Identify which cell holds the provided text, then report its (x, y) central coordinate. 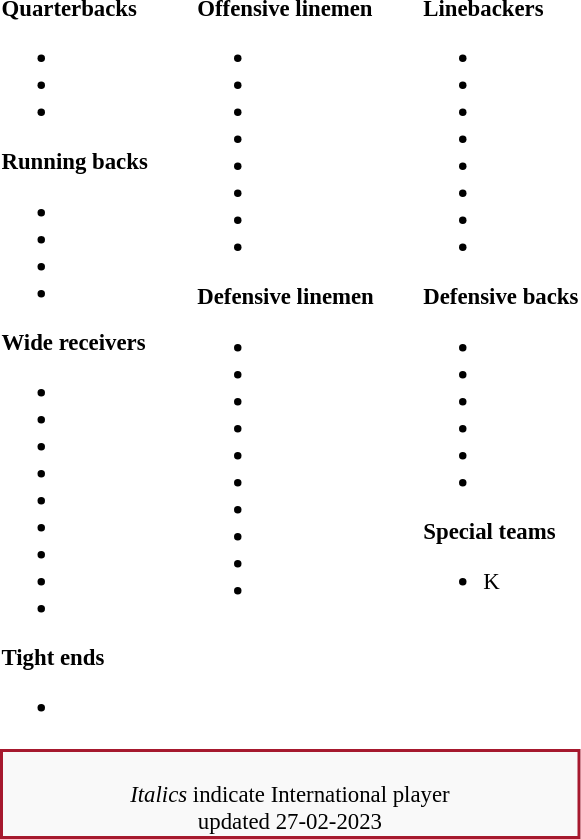
Italics indicate International player updated 27-02-2023 (290, 793)
